Extract the [x, y] coordinate from the center of the cell holding the provided text.  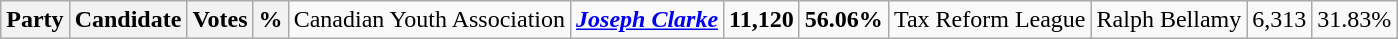
% [270, 20]
Ralph Bellamy [1169, 20]
11,120 [762, 20]
Party [35, 20]
Votes [220, 20]
31.83% [1354, 20]
Candidate [128, 20]
Joseph Clarke [648, 20]
6,313 [1280, 20]
Tax Reform League [990, 20]
56.06% [844, 20]
Canadian Youth Association [429, 20]
